From the cell containing the given text, extract its center point as (x, y) coordinate. 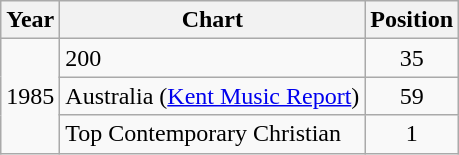
Australia (Kent Music Report) (212, 96)
Position (412, 20)
200 (212, 58)
59 (412, 96)
Top Contemporary Christian (212, 134)
Chart (212, 20)
1985 (30, 96)
Year (30, 20)
35 (412, 58)
1 (412, 134)
